Capture the cell that displays the provided text and extract its (x, y) central coordinate. 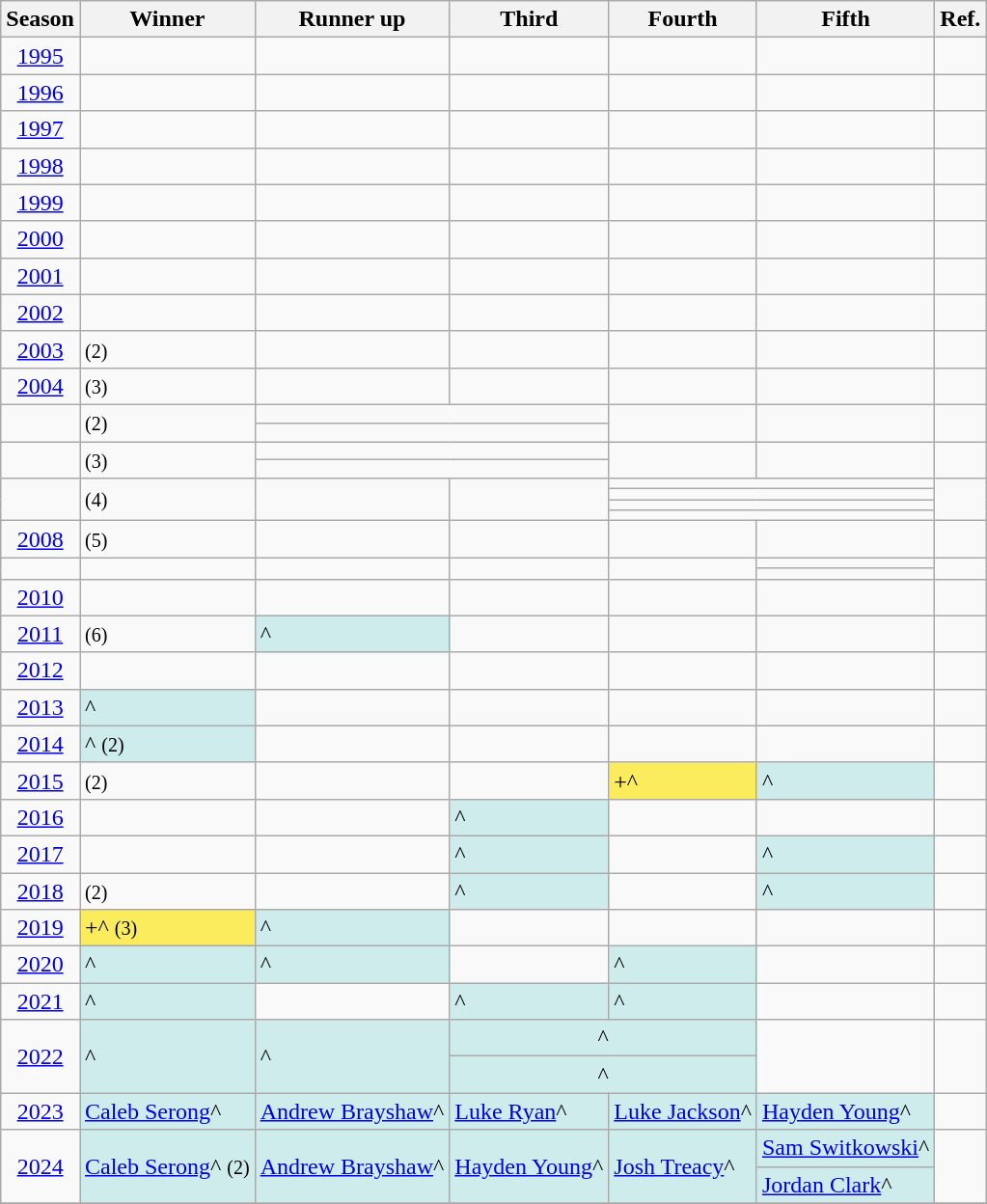
+^ (3) (167, 928)
+^ (683, 780)
Runner up (352, 19)
2022 (41, 1056)
Ref. (961, 19)
Caleb Serong^ (167, 1111)
1999 (41, 203)
2023 (41, 1111)
Caleb Serong^ (2) (167, 1166)
(5) (167, 539)
Third (529, 19)
2013 (41, 707)
(4) (167, 500)
Sam Switkowski^ (845, 1148)
1997 (41, 129)
Winner (167, 19)
1998 (41, 166)
2024 (41, 1166)
1995 (41, 56)
2008 (41, 539)
2001 (41, 276)
2004 (41, 386)
Luke Jackson^ (683, 1111)
1996 (41, 93)
2015 (41, 780)
2017 (41, 854)
Fourth (683, 19)
Season (41, 19)
Jordan Clark^ (845, 1185)
2016 (41, 817)
2000 (41, 239)
^ (2) (167, 744)
Josh Treacy^ (683, 1166)
2020 (41, 965)
2012 (41, 670)
2018 (41, 890)
2003 (41, 349)
2011 (41, 634)
2002 (41, 313)
(6) (167, 634)
Luke Ryan^ (529, 1111)
2021 (41, 1001)
Fifth (845, 19)
2010 (41, 597)
2014 (41, 744)
2019 (41, 928)
